Find where the given text appears and provide that cell's center as [x, y] coordinate. 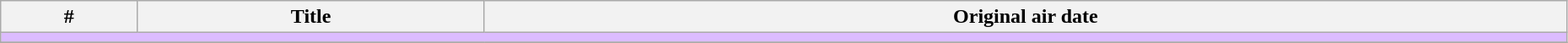
Original air date [1026, 17]
Title [311, 17]
# [69, 17]
